Search for the cell housing the specified text and yield its [x, y] center coordinate. 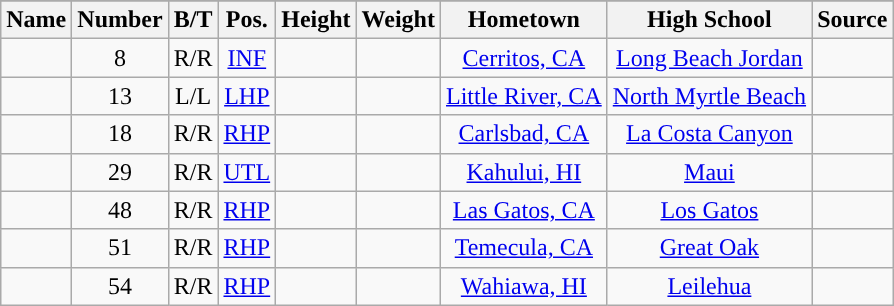
Los Gatos [709, 210]
13 [120, 96]
Number [120, 20]
Wahiawa, HI [524, 286]
La Costa Canyon [709, 134]
Temecula, CA [524, 248]
Kahului, HI [524, 172]
Cerritos, CA [524, 58]
High School [709, 20]
29 [120, 172]
North Myrtle Beach [709, 96]
Height [316, 20]
Source [852, 20]
LHP [247, 96]
8 [120, 58]
Name [36, 20]
Pos. [247, 20]
L/L [193, 96]
Great Oak [709, 248]
Leilehua [709, 286]
UTL [247, 172]
Maui [709, 172]
54 [120, 286]
Weight [398, 20]
Carlsbad, CA [524, 134]
Little River, CA [524, 96]
18 [120, 134]
B/T [193, 20]
INF [247, 58]
Hometown [524, 20]
48 [120, 210]
51 [120, 248]
Long Beach Jordan [709, 58]
Las Gatos, CA [524, 210]
